Pinpoint the cell where the given text exists, returning its [x, y] midpoint coordinate. 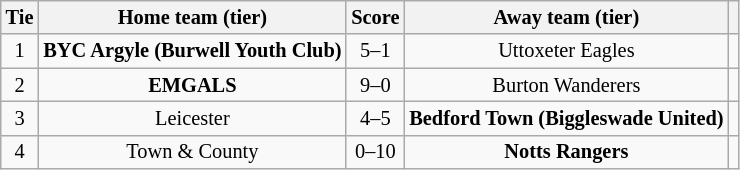
0–10 [375, 152]
Away team (tier) [566, 17]
1 [20, 51]
Uttoxeter Eagles [566, 51]
Town & County [192, 152]
BYC Argyle (Burwell Youth Club) [192, 51]
Burton Wanderers [566, 85]
Bedford Town (Biggleswade United) [566, 118]
Tie [20, 17]
5–1 [375, 51]
3 [20, 118]
Home team (tier) [192, 17]
Score [375, 17]
EMGALS [192, 85]
2 [20, 85]
9–0 [375, 85]
4–5 [375, 118]
Notts Rangers [566, 152]
Leicester [192, 118]
4 [20, 152]
